Scan for the cell matching the given text and deliver its (X, Y) coordinate at center. 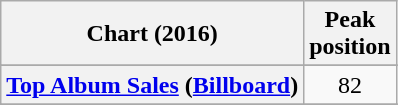
82 (350, 85)
Peakposition (350, 34)
Top Album Sales (Billboard) (152, 85)
Chart (2016) (152, 34)
